Extract the [X, Y] coordinate from the center of the cell holding the provided text.  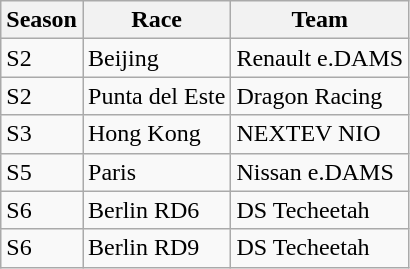
NEXTEV NIO [320, 134]
Nissan e.DAMS [320, 172]
Berlin RD6 [156, 210]
Dragon Racing [320, 96]
Team [320, 20]
Season [42, 20]
Hong Kong [156, 134]
S5 [42, 172]
S3 [42, 134]
Race [156, 20]
Renault e.DAMS [320, 58]
Beijing [156, 58]
Paris [156, 172]
Berlin RD9 [156, 248]
Punta del Este [156, 96]
